Output the [x, y] coordinate of the center of the cell containing the given text.  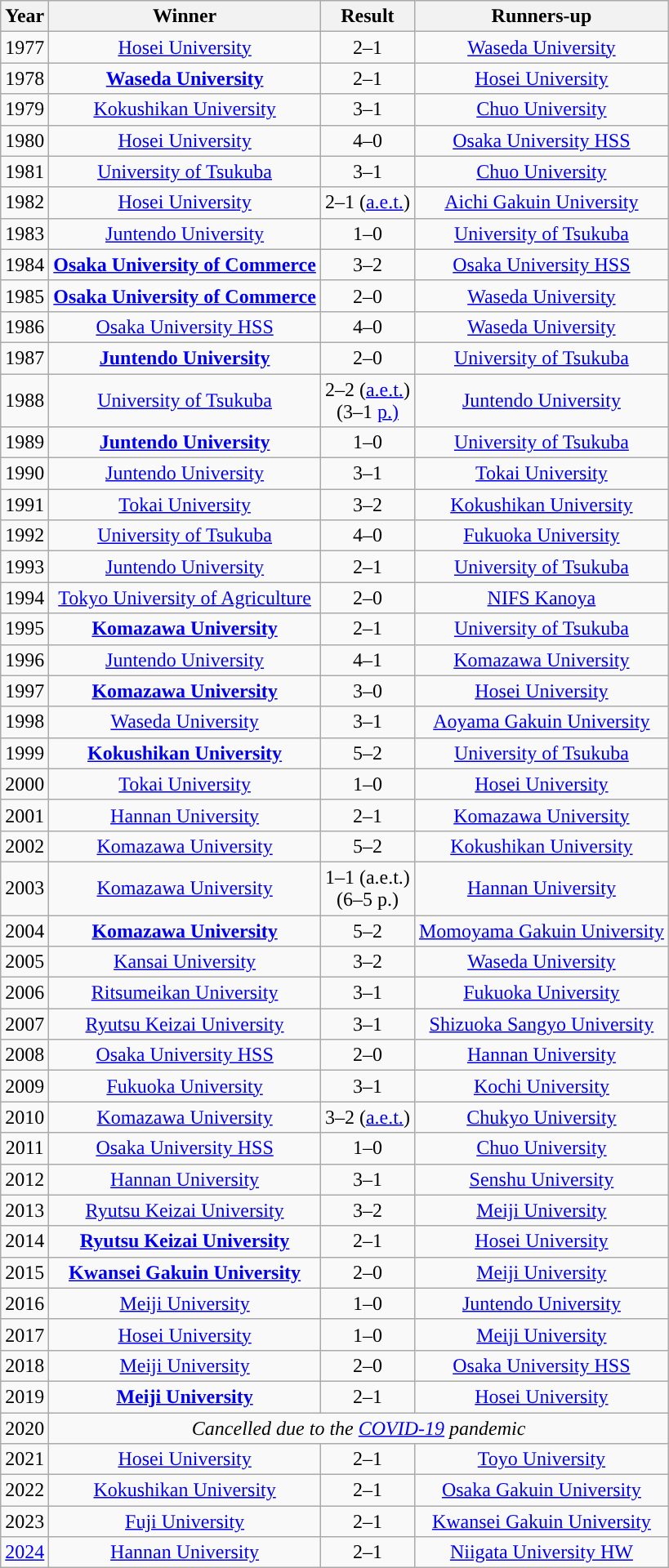
2024 [25, 1552]
1991 [25, 505]
Senshu University [541, 1179]
1987 [25, 358]
1988 [25, 400]
2005 [25, 962]
4–1 [368, 660]
1992 [25, 536]
2009 [25, 1086]
Aichi Gakuin University [541, 203]
1999 [25, 753]
Niigata University HW [541, 1552]
Year [25, 16]
2014 [25, 1241]
2006 [25, 993]
1984 [25, 265]
Kochi University [541, 1086]
3–0 [368, 691]
Momoyama Gakuin University [541, 930]
2021 [25, 1459]
Cancelled due to the COVID-19 pandemic [359, 1428]
Aoyama Gakuin University [541, 722]
2017 [25, 1334]
2023 [25, 1521]
1995 [25, 629]
2015 [25, 1272]
Tokyo University of Agriculture [185, 598]
1983 [25, 234]
2000 [25, 784]
1990 [25, 474]
1978 [25, 78]
2008 [25, 1055]
2022 [25, 1490]
2019 [25, 1396]
2007 [25, 1024]
2003 [25, 889]
3–2 (a.e.t.) [368, 1117]
1986 [25, 327]
1997 [25, 691]
2011 [25, 1148]
Ritsumeikan University [185, 993]
1989 [25, 443]
1977 [25, 47]
2004 [25, 930]
2016 [25, 1303]
Fuji University [185, 1521]
NIFS Kanoya [541, 598]
2013 [25, 1210]
2–2 (a.e.t.)(3–1 p.) [368, 400]
2010 [25, 1117]
2–1 (a.e.t.) [368, 203]
Kansai University [185, 962]
2001 [25, 815]
1993 [25, 567]
Osaka Gakuin University [541, 1490]
1998 [25, 722]
Runners-up [541, 16]
1979 [25, 109]
Result [368, 16]
1980 [25, 140]
1–1 (a.e.t.)(6–5 p.) [368, 889]
2002 [25, 846]
1996 [25, 660]
2018 [25, 1365]
2020 [25, 1428]
1985 [25, 296]
1994 [25, 598]
Winner [185, 16]
Toyo University [541, 1459]
2012 [25, 1179]
Shizuoka Sangyo University [541, 1024]
1982 [25, 203]
1981 [25, 171]
Chukyo University [541, 1117]
